Determine the [x, y] coordinate at the center of the cell enclosing the given text.  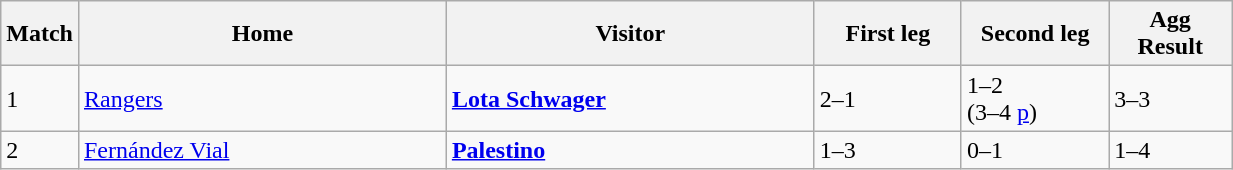
1–4 [1170, 150]
0–1 [1034, 150]
1–2(3–4 p) [1034, 98]
Match [40, 34]
3–3 [1170, 98]
1 [40, 98]
2–1 [888, 98]
2 [40, 150]
Fernández Vial [262, 150]
Second leg [1034, 34]
Agg Result [1170, 34]
Visitor [630, 34]
Lota Schwager [630, 98]
Rangers [262, 98]
Palestino [630, 150]
Home [262, 34]
1–3 [888, 150]
First leg [888, 34]
